Identify which cell holds the provided text, then report its (x, y) central coordinate. 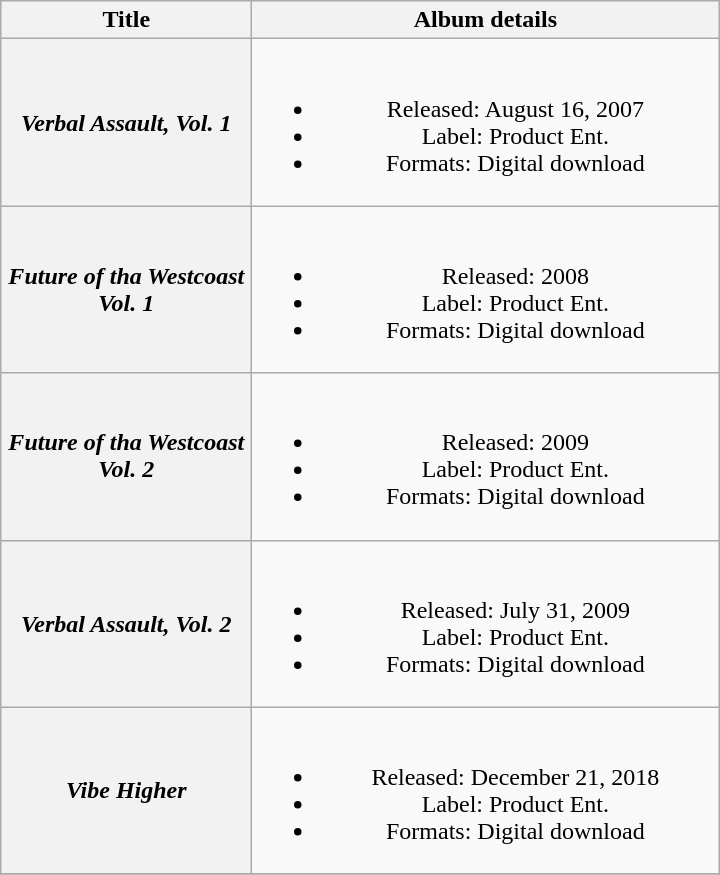
Verbal Assault, Vol. 2 (126, 624)
Album details (486, 20)
Vibe Higher (126, 790)
Released: 2009Label: Product Ent.Formats: Digital download (486, 456)
Released: December 21, 2018Label: Product Ent.Formats: Digital download (486, 790)
Released: 2008Label: Product Ent.Formats: Digital download (486, 290)
Released: July 31, 2009Label: Product Ent.Formats: Digital download (486, 624)
Verbal Assault, Vol. 1 (126, 122)
Future of tha Westcoast Vol. 1 (126, 290)
Released: August 16, 2007Label: Product Ent.Formats: Digital download (486, 122)
Title (126, 20)
Future of tha Westcoast Vol. 2 (126, 456)
